Find where the given text appears and provide that cell's center as [X, Y] coordinate. 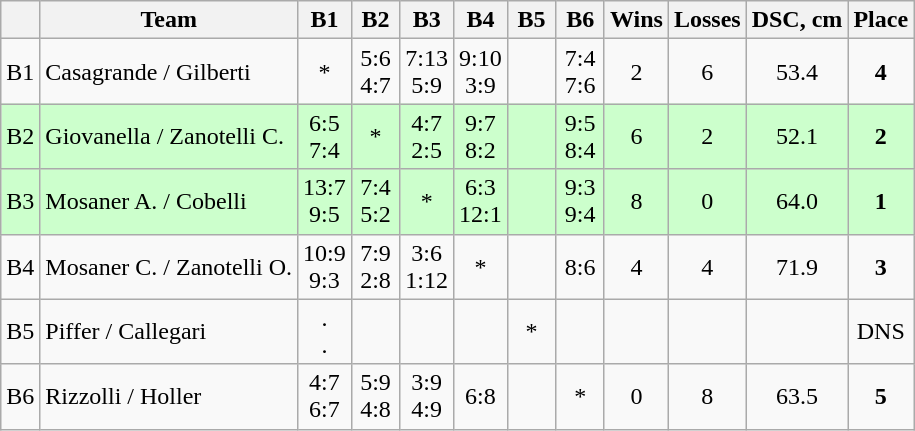
63.5 [797, 396]
Rizzolli / Holler [169, 396]
9:7 8:2 [481, 136]
52.1 [797, 136]
Casagrande / Gilberti [169, 72]
4:7 2:5 [427, 136]
5 [881, 396]
9:3 9:4 [580, 202]
13:7 9:5 [325, 202]
4:7 6:7 [325, 396]
Giovanella / Zanotelli C. [169, 136]
Team [169, 20]
Wins [636, 20]
6:8 [481, 396]
9:5 8:4 [580, 136]
7:13 5:9 [427, 72]
9:10 3:9 [481, 72]
. . [325, 332]
Mosaner A. / Cobelli [169, 202]
7:4 7:6 [580, 72]
5:9 4:8 [376, 396]
DNS [881, 332]
DSC, cm [797, 20]
7:4 5:2 [376, 202]
53.4 [797, 72]
6:312:1 [481, 202]
7:9 2:8 [376, 266]
Losses [707, 20]
1 [881, 202]
5:6 4:7 [376, 72]
6:5 7:4 [325, 136]
Piffer / Callegari [169, 332]
Mosaner C. / Zanotelli O. [169, 266]
71.9 [797, 266]
3:9 4:9 [427, 396]
Place [881, 20]
3:61:12 [427, 266]
64.0 [797, 202]
8:6 [580, 266]
3 [881, 266]
10:9 9:3 [325, 266]
